Identify which cell holds the provided text, then report its (x, y) central coordinate. 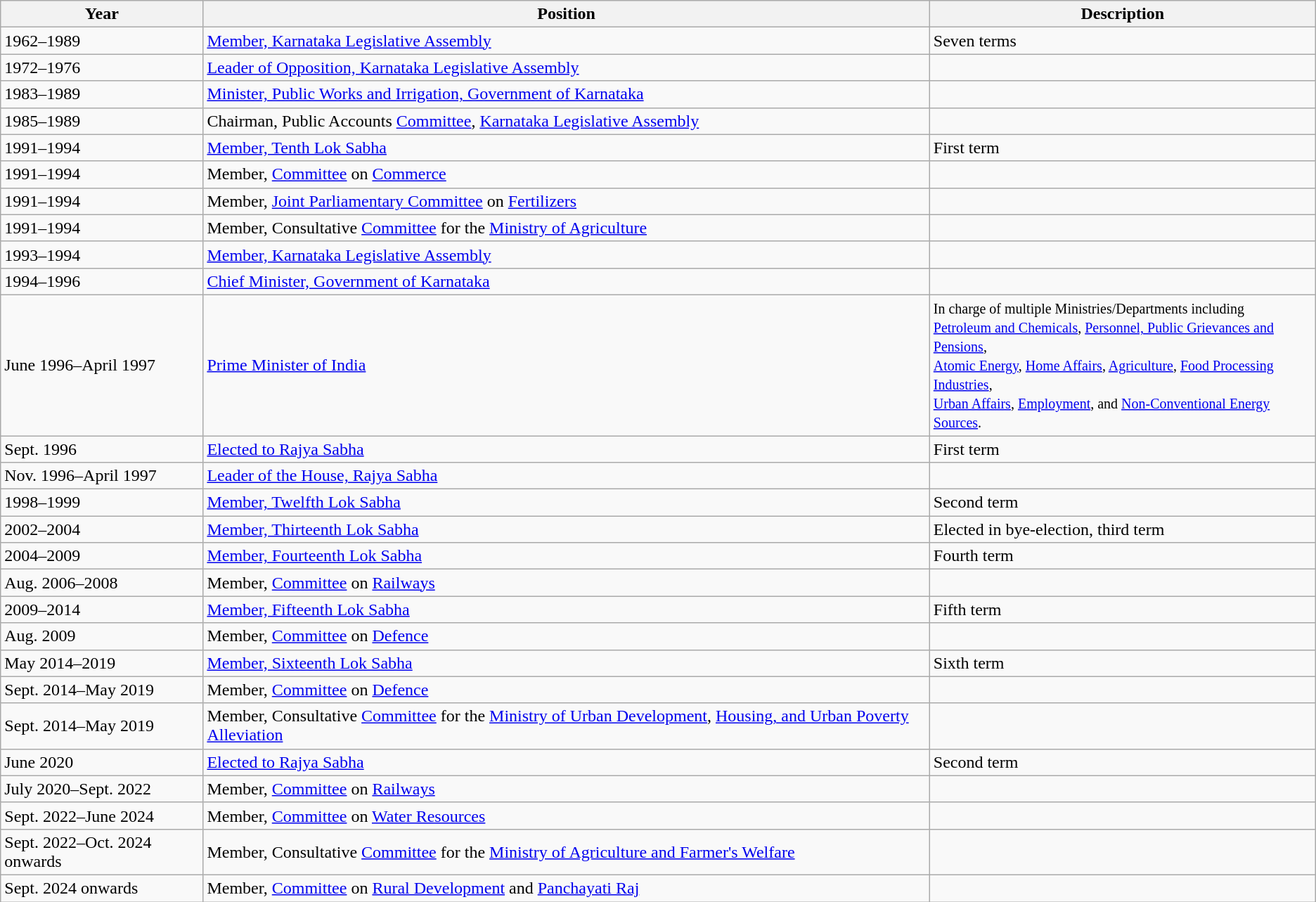
1994–1996 (102, 281)
Member, Tenth Lok Sabha (567, 148)
1983–1989 (102, 94)
Position (567, 14)
Member, Twelfth Lok Sabha (567, 503)
Sept. 2022–Oct. 2024 onwards (102, 852)
2002–2004 (102, 529)
Member, Consultative Committee for the Ministry of Agriculture (567, 228)
Fourth term (1122, 556)
Member, Fifteenth Lok Sabha (567, 610)
Leader of the House, Rajya Sabha (567, 476)
Member, Thirteenth Lok Sabha (567, 529)
1998–1999 (102, 503)
June 2020 (102, 762)
Chairman, Public Accounts Committee, Karnataka Legislative Assembly (567, 121)
1962–1989 (102, 41)
1993–1994 (102, 255)
Aug. 2009 (102, 636)
1985–1989 (102, 121)
Sixth term (1122, 663)
Seven terms (1122, 41)
Member, Committee on Rural Development and Panchayati Raj (567, 888)
Member, Committee on Water Resources (567, 816)
Fifth term (1122, 610)
Year (102, 14)
Prime Minister of India (567, 365)
Sept. 1996 (102, 449)
Minister, Public Works and Irrigation, Government of Karnataka (567, 94)
Description (1122, 14)
Chief Minister, Government of Karnataka (567, 281)
Member, Consultative Committee for the Ministry of Urban Development, Housing, and Urban Poverty Alleviation (567, 726)
Leader of Opposition, Karnataka Legislative Assembly (567, 67)
Nov. 1996–April 1997 (102, 476)
Sept. 2024 onwards (102, 888)
Member, Sixteenth Lok Sabha (567, 663)
Sept. 2022–June 2024 (102, 816)
Member, Joint Parliamentary Committee on Fertilizers (567, 201)
Member, Committee on Commerce (567, 174)
Member, Consultative Committee for the Ministry of Agriculture and Farmer's Welfare (567, 852)
Member, Fourteenth Lok Sabha (567, 556)
July 2020–Sept. 2022 (102, 789)
2004–2009 (102, 556)
June 1996–April 1997 (102, 365)
Aug. 2006–2008 (102, 583)
1972–1976 (102, 67)
2009–2014 (102, 610)
Elected in bye-election, third term (1122, 529)
May 2014–2019 (102, 663)
